Pinpoint the cell where the given text exists, returning its [x, y] midpoint coordinate. 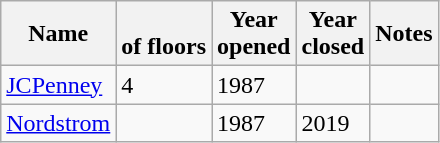
Nordstrom [58, 123]
of floors [164, 34]
JCPenney [58, 85]
Yearclosed [333, 34]
Name [58, 34]
Notes [404, 34]
2019 [333, 123]
4 [164, 85]
Yearopened [254, 34]
